Scan for the cell matching the given text and deliver its (X, Y) coordinate at center. 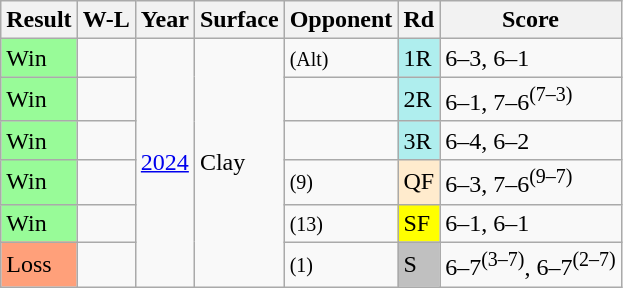
3R (419, 140)
S (419, 264)
Year (164, 20)
6–1, 7–6(7–3) (531, 100)
6–4, 6–2 (531, 140)
(1) (341, 264)
Rd (419, 20)
6–1, 6–1 (531, 223)
1R (419, 58)
6–7(3–7), 6–7(2–7) (531, 264)
Loss (39, 264)
Result (39, 20)
6–3, 6–1 (531, 58)
(13) (341, 223)
(9) (341, 182)
Score (531, 20)
QF (419, 182)
Opponent (341, 20)
W-L (106, 20)
6–3, 7–6(9–7) (531, 182)
(Alt) (341, 58)
2R (419, 100)
SF (419, 223)
2024 (164, 163)
Surface (239, 20)
Clay (239, 163)
